Determine the (X, Y) coordinate at the center of the cell enclosing the given text.  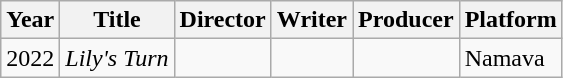
Director (222, 20)
Platform (510, 20)
Namava (510, 58)
Year (30, 20)
Title (117, 20)
Writer (312, 20)
Producer (406, 20)
2022 (30, 58)
Lily's Turn (117, 58)
